Identify which cell holds the provided text, then report its [X, Y] central coordinate. 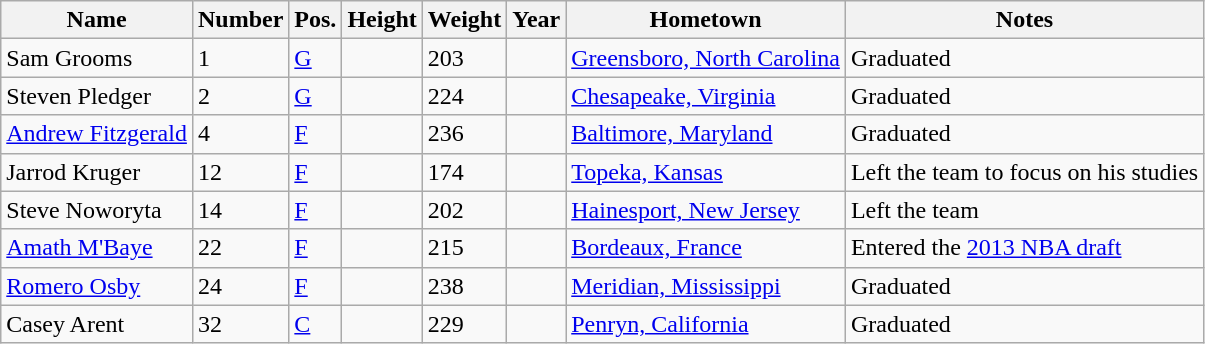
203 [464, 58]
224 [464, 96]
Bordeaux, France [706, 248]
Chesapeake, Virginia [706, 96]
Baltimore, Maryland [706, 134]
Greensboro, North Carolina [706, 58]
Hometown [706, 20]
14 [240, 210]
Weight [464, 20]
Left the team [1024, 210]
236 [464, 134]
215 [464, 248]
Height [382, 20]
22 [240, 248]
238 [464, 286]
C [316, 324]
Penryn, California [706, 324]
Number [240, 20]
Notes [1024, 20]
Andrew Fitzgerald [97, 134]
Left the team to focus on his studies [1024, 172]
229 [464, 324]
1 [240, 58]
Meridian, Mississippi [706, 286]
Name [97, 20]
Sam Grooms [97, 58]
24 [240, 286]
Year [536, 20]
Steven Pledger [97, 96]
Steve Noworyta [97, 210]
Hainesport, New Jersey [706, 210]
Entered the 2013 NBA draft [1024, 248]
Casey Arent [97, 324]
Jarrod Kruger [97, 172]
Romero Osby [97, 286]
174 [464, 172]
32 [240, 324]
12 [240, 172]
Pos. [316, 20]
Topeka, Kansas [706, 172]
2 [240, 96]
202 [464, 210]
Amath M'Baye [97, 248]
4 [240, 134]
